Determine the (x, y) coordinate at the center of the cell enclosing the given text.  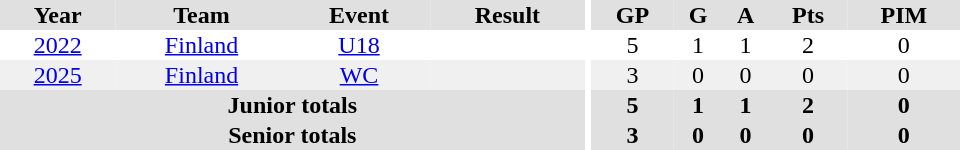
G (698, 15)
Event (359, 15)
PIM (904, 15)
Team (202, 15)
U18 (359, 45)
A (746, 15)
2025 (58, 75)
Senior totals (292, 135)
WC (359, 75)
Year (58, 15)
2022 (58, 45)
GP (632, 15)
Junior totals (292, 105)
Result (507, 15)
Pts (808, 15)
